For the text-containing cell, return its midpoint in [X, Y] coordinate format. 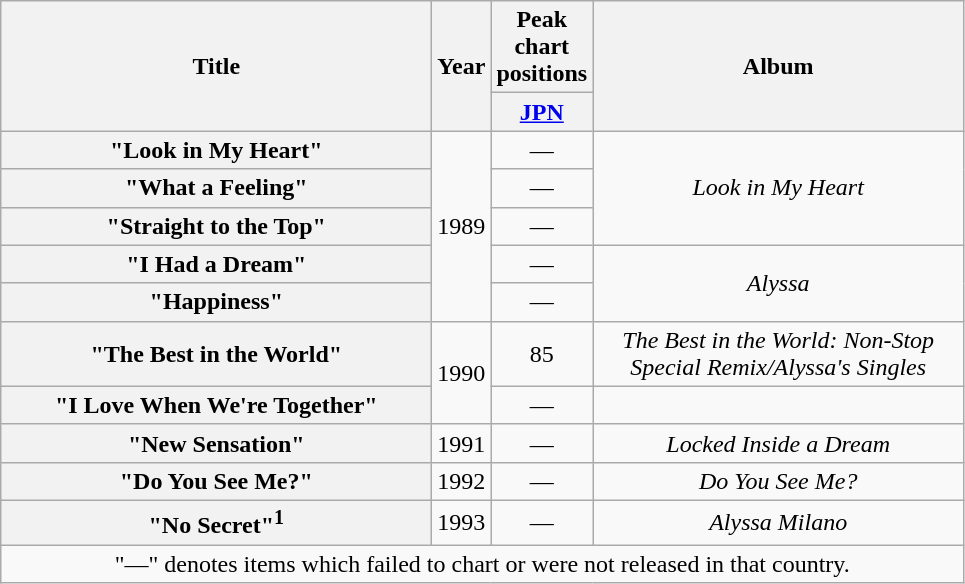
Do You See Me? [778, 481]
"Straight to the Top" [216, 226]
Year [462, 66]
1993 [462, 522]
1989 [462, 226]
JPN [542, 112]
Alyssa Milano [778, 522]
Alyssa [778, 283]
1992 [462, 481]
"Happiness" [216, 302]
The Best in the World: Non-Stop Special Remix/Alyssa's Singles [778, 354]
Album [778, 66]
1991 [462, 443]
Peak chart positions [542, 47]
"New Sensation" [216, 443]
"—" denotes items which failed to chart or were not released in that country. [482, 564]
"No Secret"1 [216, 522]
Look in My Heart [778, 188]
85 [542, 354]
Locked Inside a Dream [778, 443]
1990 [462, 372]
"What a Feeling" [216, 188]
"Look in My Heart" [216, 150]
"Do You See Me?" [216, 481]
"I Love When We're Together" [216, 405]
"The Best in the World" [216, 354]
"I Had a Dream" [216, 264]
Title [216, 66]
